Return the [X, Y] coordinate for the center point of the cell that contains the specified text.  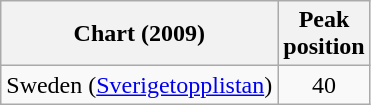
Peakposition [324, 34]
Chart (2009) [140, 34]
40 [324, 85]
Sweden (Sverigetopplistan) [140, 85]
